Search for the cell housing the specified text and yield its [x, y] center coordinate. 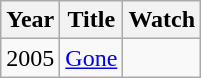
2005 [30, 58]
Watch [162, 20]
Title [92, 20]
Year [30, 20]
Gone [92, 58]
